Determine the [X, Y] coordinate at the center of the cell enclosing the given text.  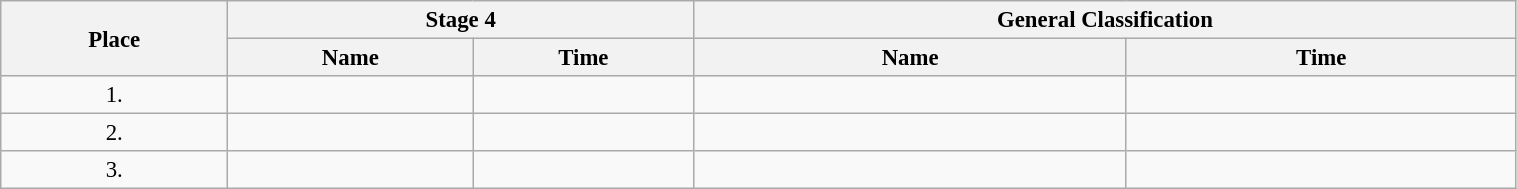
Stage 4 [461, 20]
2. [114, 133]
Place [114, 38]
1. [114, 95]
3. [114, 170]
General Classification [1105, 20]
